Capture the cell that displays the provided text and extract its [X, Y] central coordinate. 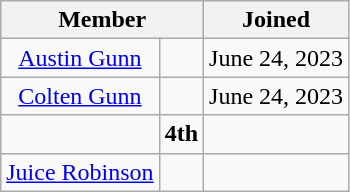
Austin Gunn [80, 58]
Juice Robinson [80, 172]
Joined [276, 20]
Member [102, 20]
Colten Gunn [80, 96]
4th [181, 134]
